Locate the cell with the specified text and output its [X, Y] center coordinate. 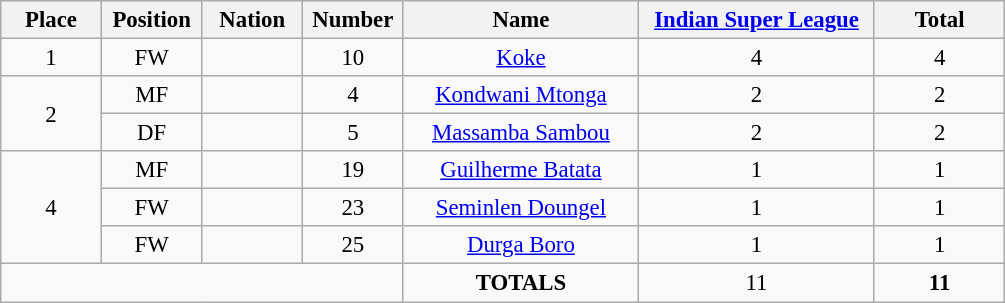
TOTALS [521, 283]
25 [354, 245]
DF [152, 133]
Koke [521, 58]
5 [354, 133]
10 [354, 58]
23 [354, 208]
Guilherme Batata [521, 170]
19 [354, 170]
Name [521, 20]
Nation [252, 20]
Position [152, 20]
Seminlen Doungel [521, 208]
Number [354, 20]
Place [52, 20]
Kondwani Mtonga [521, 95]
Massamba Sambou [521, 133]
Durga Boro [521, 245]
Total [940, 20]
Indian Super League [757, 20]
